For the text-containing cell, return its midpoint in [x, y] coordinate format. 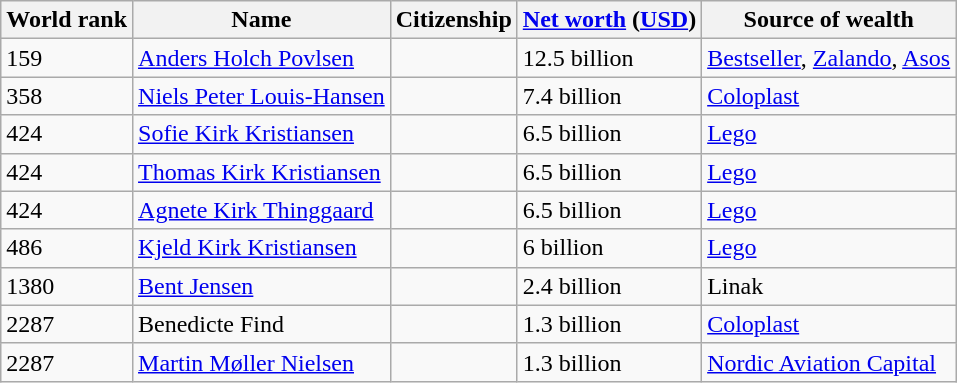
12.5 billion [609, 58]
Anders Holch Povlsen [262, 58]
Nordic Aviation Capital [829, 362]
6 billion [609, 248]
1380 [67, 286]
Thomas Kirk Kristiansen [262, 172]
159 [67, 58]
Benedicte Find [262, 324]
358 [67, 96]
486 [67, 248]
Citizenship [454, 20]
Niels Peter Louis-Hansen [262, 96]
World rank [67, 20]
Source of wealth [829, 20]
2.4 billion [609, 286]
7.4 billion [609, 96]
Name [262, 20]
Linak [829, 286]
Sofie Kirk Kristiansen [262, 134]
Net worth (USD) [609, 20]
Bestseller, Zalando, Asos [829, 58]
Bent Jensen [262, 286]
Martin Møller Nielsen [262, 362]
Agnete Kirk Thinggaard [262, 210]
Kjeld Kirk Kristiansen [262, 248]
